Output the [X, Y] coordinate of the center of the cell containing the given text.  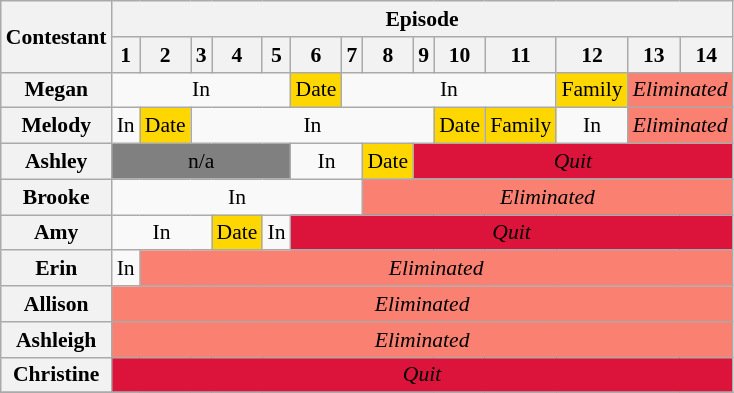
Christine [56, 375]
14 [706, 55]
Melody [56, 126]
1 [126, 55]
8 [388, 55]
Episode [422, 19]
4 [238, 55]
10 [460, 55]
5 [276, 55]
2 [166, 55]
Ashley [56, 162]
Allison [56, 304]
Ashleigh [56, 340]
6 [316, 55]
3 [202, 55]
11 [520, 55]
Brooke [56, 197]
7 [352, 55]
Erin [56, 269]
Megan [56, 90]
9 [424, 55]
12 [592, 55]
13 [654, 55]
Contestant [56, 36]
n/a [202, 162]
Amy [56, 233]
